Capture the cell that displays the provided text and extract its [X, Y] central coordinate. 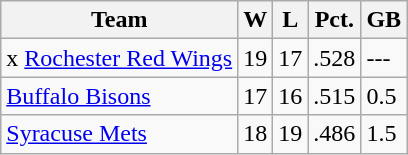
GB [384, 20]
Team [120, 20]
W [256, 20]
16 [290, 96]
.528 [334, 58]
x Rochester Red Wings [120, 58]
Buffalo Bisons [120, 96]
L [290, 20]
Syracuse Mets [120, 134]
.515 [334, 96]
0.5 [384, 96]
1.5 [384, 134]
.486 [334, 134]
18 [256, 134]
Pct. [334, 20]
--- [384, 58]
